Provide the [X, Y] coordinate of the cell's center where the given text is located.  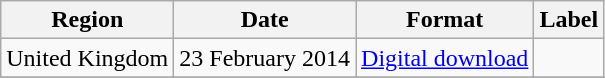
Region [88, 20]
United Kingdom [88, 58]
23 February 2014 [265, 58]
Label [569, 20]
Format [445, 20]
Digital download [445, 58]
Date [265, 20]
